Detect which cell encompasses the target text, then output its [x, y] center coordinate. 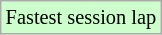
Fastest session lap [81, 17]
